Extract the (x, y) coordinate from the center of the cell holding the provided text.  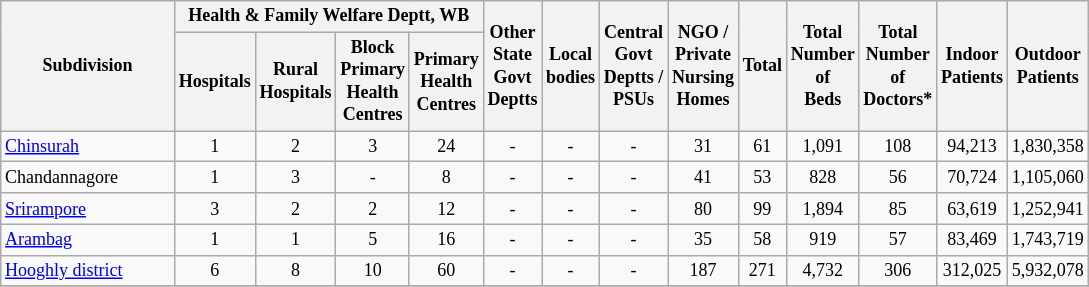
828 (822, 178)
5 (373, 240)
Localbodies (571, 66)
83,469 (972, 240)
IndoorPatients (972, 66)
OtherStateGovtDeptts (512, 66)
1,091 (822, 146)
Arambag (88, 240)
1,252,941 (1048, 208)
Total (762, 66)
108 (898, 146)
312,025 (972, 270)
Health & Family Welfare Deptt, WB (328, 16)
Hospitals (214, 82)
99 (762, 208)
Subdivision (88, 66)
31 (704, 146)
41 (704, 178)
85 (898, 208)
24 (446, 146)
80 (704, 208)
PrimaryHealthCentres (446, 82)
1,743,719 (1048, 240)
61 (762, 146)
35 (704, 240)
4,732 (822, 270)
TotalNumberofBeds (822, 66)
12 (446, 208)
56 (898, 178)
NGO /PrivateNursingHomes (704, 66)
CentralGovtDeptts /PSUs (633, 66)
RuralHospitals (296, 82)
5,932,078 (1048, 270)
OutdoorPatients (1048, 66)
10 (373, 270)
63,619 (972, 208)
58 (762, 240)
1,830,358 (1048, 146)
1,894 (822, 208)
187 (704, 270)
57 (898, 240)
Hooghly district (88, 270)
1,105,060 (1048, 178)
BlockPrimaryHealthCentres (373, 82)
53 (762, 178)
70,724 (972, 178)
60 (446, 270)
16 (446, 240)
919 (822, 240)
Chinsurah (88, 146)
Chandannagore (88, 178)
94,213 (972, 146)
TotalNumberofDoctors* (898, 66)
271 (762, 270)
Srirampore (88, 208)
306 (898, 270)
6 (214, 270)
